Search for the cell housing the specified text and yield its (x, y) center coordinate. 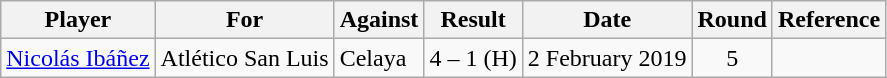
Reference (828, 20)
Date (607, 20)
Celaya (379, 58)
5 (732, 58)
Atlético San Luis (244, 58)
Nicolás Ibáñez (78, 58)
Against (379, 20)
Round (732, 20)
Player (78, 20)
For (244, 20)
4 – 1 (H) (473, 58)
Result (473, 20)
2 February 2019 (607, 58)
